Capture the cell that displays the provided text and extract its (X, Y) central coordinate. 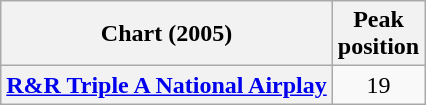
R&R Triple A National Airplay (167, 85)
19 (378, 85)
Peakposition (378, 34)
Chart (2005) (167, 34)
